Provide the (x, y) coordinate of the cell's center where the given text is located.  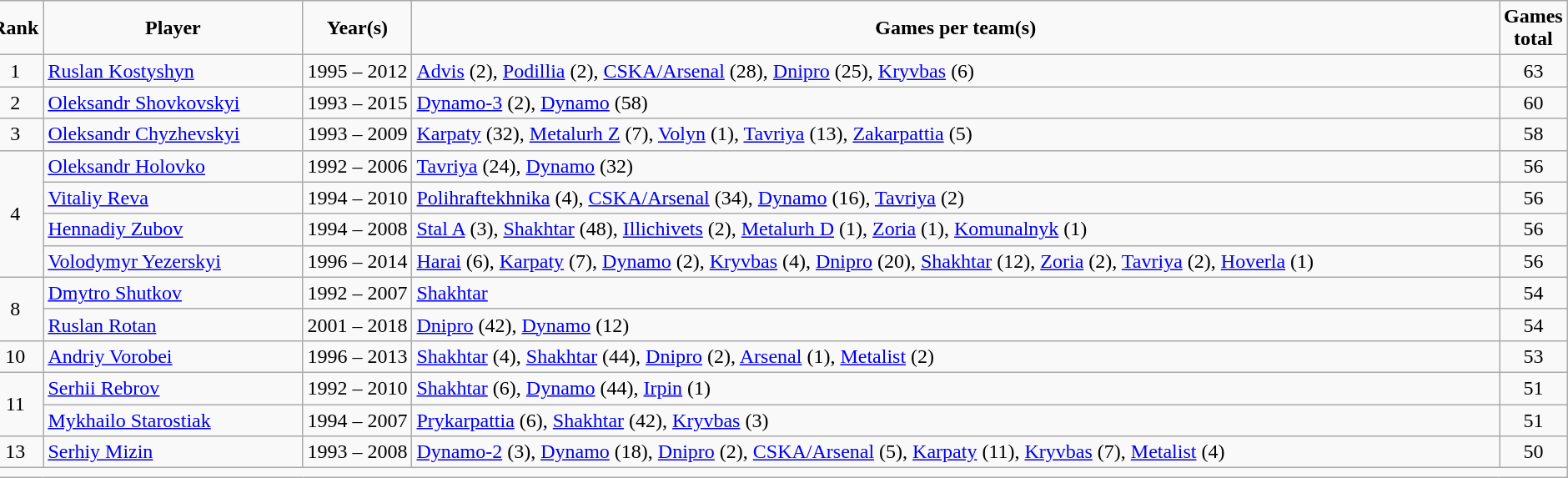
Oleksandr Holovko (173, 166)
63 (1534, 71)
Serhiy Mizin (173, 452)
1996 – 2014 (357, 261)
Ruslan Rotan (173, 325)
1993 – 2009 (357, 134)
Shakhtar (956, 293)
50 (1534, 452)
Dmytro Shutkov (173, 293)
60 (1534, 103)
Vitaliy Reva (173, 198)
Tavriya (24), Dynamo (32) (956, 166)
Dynamo-2 (3), Dynamo (18), Dnipro (2), CSKA/Arsenal (5), Karpaty (11), Kryvbas (7), Metalist (4) (956, 452)
Serhii Rebrov (173, 388)
Dynamo-3 (2), Dynamo (58) (956, 103)
Games total (1534, 28)
1992 – 2006 (357, 166)
58 (1534, 134)
Games per team(s) (956, 28)
Dnipro (42), Dynamo (12) (956, 325)
2001 – 2018 (357, 325)
Player (173, 28)
Oleksandr Shovkovskyi (173, 103)
Karpaty (32), Metalurh Z (7), Volyn (1), Tavriya (13), Zakarpattia (5) (956, 134)
Advis (2), Podillia (2), CSKA/Arsenal (28), Dnipro (25), Kryvbas (6) (956, 71)
1994 – 2008 (357, 229)
Andriy Vorobei (173, 356)
1993 – 2008 (357, 452)
1993 – 2015 (357, 103)
Stal A (3), Shakhtar (48), Illichivets (2), Metalurh D (1), Zoria (1), Komunalnyk (1) (956, 229)
Shakhtar (4), Shakhtar (44), Dnipro (2), Arsenal (1), Metalist (2) (956, 356)
1995 – 2012 (357, 71)
1992 – 2007 (357, 293)
1994 – 2007 (357, 420)
1992 – 2010 (357, 388)
Polihraftekhnika (4), CSKA/Arsenal (34), Dynamo (16), Tavriya (2) (956, 198)
53 (1534, 356)
Year(s) (357, 28)
Ruslan Kostyshyn (173, 71)
Volodymyr Yezerskyi (173, 261)
Shakhtar (6), Dynamo (44), Irpin (1) (956, 388)
Mykhailo Starostiak (173, 420)
Harai (6), Karpaty (7), Dynamo (2), Kryvbas (4), Dnipro (20), Shakhtar (12), Zoria (2), Tavriya (2), Hoverla (1) (956, 261)
Hennadiy Zubov (173, 229)
1994 – 2010 (357, 198)
Oleksandr Chyzhevskyi (173, 134)
Prykarpattia (6), Shakhtar (42), Kryvbas (3) (956, 420)
1996 – 2013 (357, 356)
